Provide the (X, Y) coordinate of the cell's center where the given text is located.  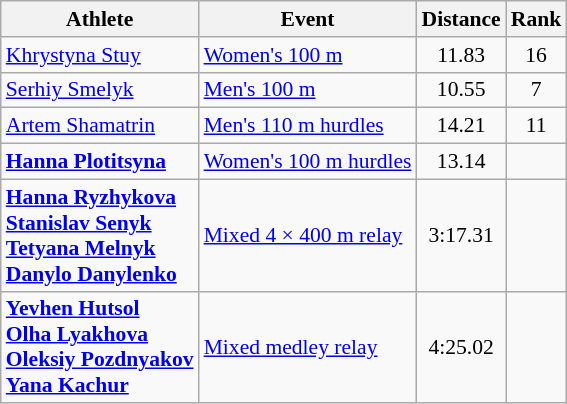
14.21 (462, 126)
Women's 100 m hurdles (308, 162)
Hanna RyzhykovaStanislav SenykTetyana MelnykDanylo Danylenko (100, 235)
Athlete (100, 19)
Hanna Plotitsyna (100, 162)
11 (536, 126)
13.14 (462, 162)
4:25.02 (462, 347)
Khrystyna Stuy (100, 55)
Men's 100 m (308, 90)
10.55 (462, 90)
Mixed 4 × 400 m relay (308, 235)
Artem Shamatrin (100, 126)
3:17.31 (462, 235)
Mixed medley relay (308, 347)
Yevhen HutsolOlha LyakhovaOleksiy PozdnyakovYana Kachur (100, 347)
7 (536, 90)
Serhiy Smelyk (100, 90)
16 (536, 55)
Distance (462, 19)
11.83 (462, 55)
Event (308, 19)
Rank (536, 19)
Men's 110 m hurdles (308, 126)
Women's 100 m (308, 55)
